Capture the cell that displays the provided text and extract its (X, Y) central coordinate. 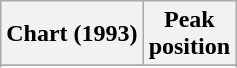
Peakposition (189, 34)
Chart (1993) (72, 34)
